Search for the cell housing the specified text and yield its [X, Y] center coordinate. 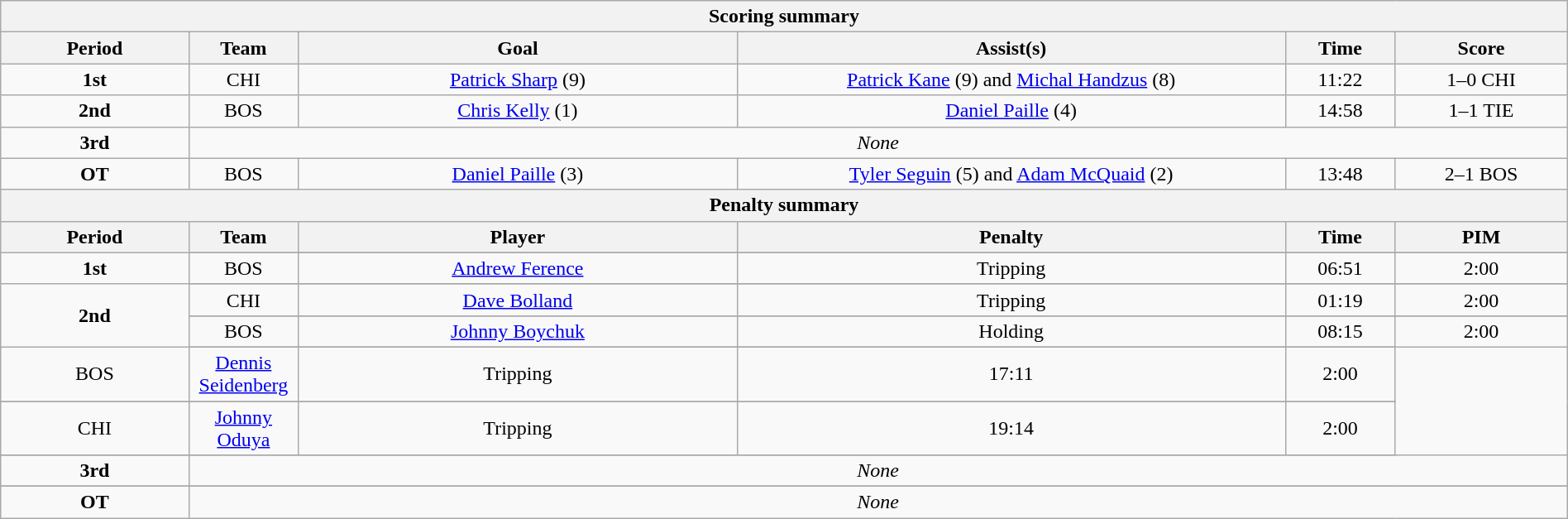
Patrick Sharp (9) [518, 79]
08:15 [1340, 331]
Johnny Boychuk [518, 331]
Patrick Kane (9) and Michal Handzus (8) [1011, 79]
Penalty [1011, 237]
Holding [1011, 331]
Chris Kelly (1) [518, 111]
Tyler Seguin (5) and Adam McQuaid (2) [1011, 174]
11:22 [1340, 79]
Johnny Oduya [243, 427]
Daniel Paille (3) [518, 174]
1–0 CHI [1481, 79]
2–1 BOS [1481, 174]
PIM [1481, 237]
06:51 [1340, 268]
Dave Bolland [518, 300]
1–1 TIE [1481, 111]
Andrew Ference [518, 268]
Penalty summary [784, 205]
Dennis Seidenberg [243, 374]
19:14 [1011, 427]
14:58 [1340, 111]
Scoring summary [784, 17]
Daniel Paille (4) [1011, 111]
Score [1481, 48]
01:19 [1340, 300]
Goal [518, 48]
Assist(s) [1011, 48]
Player [518, 237]
17:11 [1011, 374]
13:48 [1340, 174]
